Pinpoint the cell where the given text exists, returning its [x, y] midpoint coordinate. 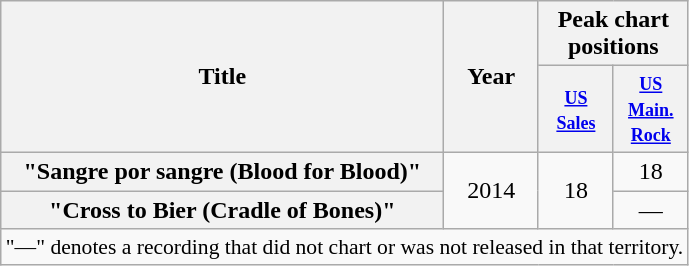
Peak chart positions [613, 34]
2014 [492, 190]
USMain. Rock [650, 110]
"Cross to Bier (Cradle of Bones)" [222, 209]
Title [222, 77]
Year [492, 77]
"Sangre por sangre (Blood for Blood)" [222, 171]
— [650, 209]
"—" denotes a recording that did not chart or was not released in that territory. [345, 247]
USSales [576, 110]
